For the text-containing cell, return its midpoint in [x, y] coordinate format. 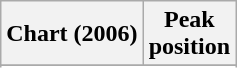
Peakposition [189, 34]
Chart (2006) [72, 34]
